Return (x, y) of the center of cell containing provided text 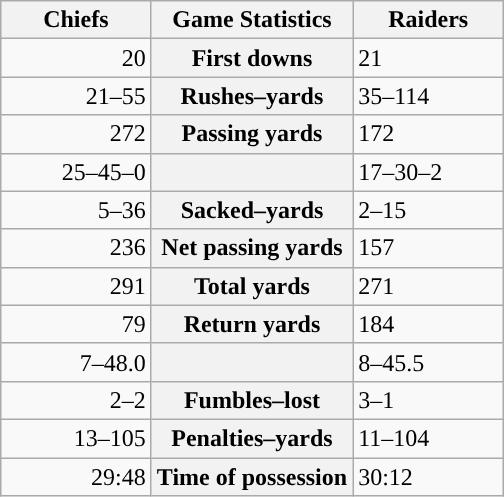
Return yards (252, 324)
79 (76, 324)
184 (428, 324)
First downs (252, 58)
13–105 (76, 438)
291 (76, 286)
29:48 (76, 477)
21–55 (76, 96)
Game Statistics (252, 20)
172 (428, 134)
7–48.0 (76, 362)
272 (76, 134)
Passing yards (252, 134)
Raiders (428, 20)
236 (76, 248)
Chiefs (76, 20)
271 (428, 286)
35–114 (428, 96)
3–1 (428, 400)
Sacked–yards (252, 210)
Fumbles–lost (252, 400)
8–45.5 (428, 362)
157 (428, 248)
21 (428, 58)
Time of possession (252, 477)
Net passing yards (252, 248)
2–2 (76, 400)
Rushes–yards (252, 96)
25–45–0 (76, 172)
30:12 (428, 477)
Total yards (252, 286)
5–36 (76, 210)
20 (76, 58)
11–104 (428, 438)
2–15 (428, 210)
17–30–2 (428, 172)
Penalties–yards (252, 438)
